Locate the cell with the specified text and output its (x, y) center coordinate. 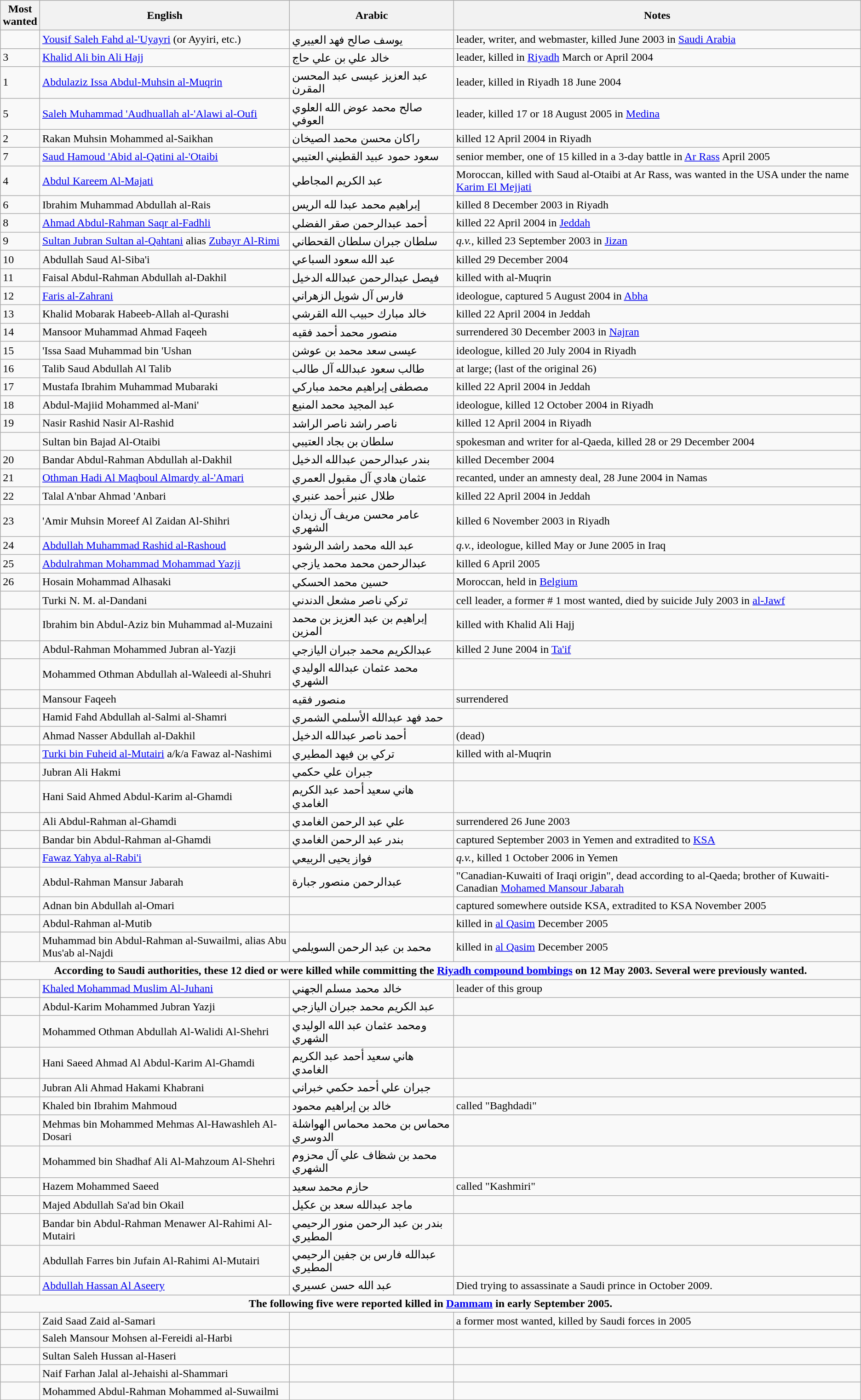
صالح محمد عوض الله العلوي العوفي (372, 114)
Sultan bin Bajad Al-Otaibi (165, 442)
Abdul-Majiid Mohammed al-Mani' (165, 405)
q.v., ideologue, killed May or June 2005 in Iraq (657, 546)
'Issa Saad Muhammad bin 'Ushan (165, 351)
surrendered 26 June 2003 (657, 822)
Mustafa Ibrahim Muhammad Mubaraki (165, 387)
سلطان جبران سلطان القحطاني (372, 241)
killed 29 December 2004 (657, 259)
q.v., killed 1 October 2006 in Yemen (657, 858)
Mehmas bin Mohammed Mehmas Al-Hawashleh Al-Dosari (165, 1130)
خالد بن إبراهيم محمود (372, 1106)
يوسف صالح فهد العييري (372, 40)
تركي ناصر مشعل الدندني (372, 600)
عبدالرحمن منصور جبارة (372, 881)
عبد المجيد محمد المنيع (372, 405)
Abdullah Hassan Al Aseery (165, 1285)
called "Kashmiri" (657, 1187)
22 (20, 496)
7 (20, 157)
15 (20, 351)
إبراهيم محمد عبدا لله الريس (372, 205)
ومحمد عثمان عبد الله الوليدي الشهري (372, 1031)
surrendered 30 December 2003 in Najran (657, 332)
Abdul-Rahman Mohammed Jubran al-Yazji (165, 650)
Abdul-Karim Mohammed Jubran Yazji (165, 1007)
Died trying to assassinate a Saudi prince in October 2009. (657, 1285)
سعود حمود عبيد القطيني العتيبي (372, 157)
Muhammad bin Abdul-Rahman al-Suwailmi, alias Abu Mus'ab al-Najdi (165, 947)
Ali Abdul-Rahman al-Ghamdi (165, 822)
Bandar bin Abdul-Rahman Menawer Al-Rahimi Al-Mutairi (165, 1229)
حمد فهد عبدالله الأسلمي الشمري (372, 717)
Mohammed bin Shadhaf Ali Al-Mahzoum Al-Shehri (165, 1162)
12 (20, 296)
Zaid Saad Zaid al-Samari (165, 1321)
عبد الكريم محمد جبران اليازجي (372, 1007)
18 (20, 405)
Mostwanted (20, 16)
Hani Saeed Ahmad Al Abdul-Karim Al-Ghamdi (165, 1063)
حسين محمد الحسكي (372, 582)
بندر عبدالرحمن عبدالله الدخيل (372, 460)
killed with Khalid Ali Hajj (657, 625)
killed December 2004 (657, 460)
عيسى سعد محمد بن عوشن (372, 351)
عبدالرحمن محمد محمد يازجي (372, 564)
Turki N. M. al-Dandani (165, 600)
leader, killed in Riyadh 18 June 2004 (657, 82)
ideologue, killed 20 July 2004 in Riyadh (657, 351)
خالد مبارك حبيب الله القرشي (372, 314)
ideologue, captured 5 August 2004 in Abha (657, 296)
سلطان بن بجاد العتيبي (372, 442)
killed 6 April 2005 (657, 564)
24 (20, 546)
عبد العزيز عيسى عبد المحسن المقرن (372, 82)
The following five were reported killed in Dammam in early September 2005. (430, 1303)
13 (20, 314)
"Canadian-Kuwaiti of Iraqi origin", dead according to al-Qaeda; brother of Kuwaiti-Canadian Mohamed Mansour Jabarah (657, 881)
فواز يحيى الربيعي (372, 858)
عبدالكريم محمد جبران اليازجي (372, 650)
خالد علي بن علي حاج (372, 58)
Sultan Saleh Hussan al-Haseri (165, 1356)
q.v., killed 23 September 2003 in Jizan (657, 241)
Abdulaziz Issa Abdul-Muhsin al-Muqrin (165, 82)
Talib Saud Abdullah Al Talib (165, 369)
1 (20, 82)
Khalid Ali bin Ali Hajj (165, 58)
عامر محسن مريف آل زيدان الشهري (372, 521)
leader of this group (657, 989)
25 (20, 564)
محمد عثمان عبدالله الوليدي الشهري (372, 674)
Turki bin Fuheid al-Mutairi a/k/a Fawaz al-Nashimi (165, 754)
Khaled bin Ibrahim Mahmoud (165, 1106)
أحمد ناصر عبدالله الدخيل (372, 736)
a former most wanted, killed by Saudi forces in 2005 (657, 1321)
Talal A'nbar Ahmad 'Anbari (165, 496)
Yousif Saleh Fahd al-'Uyayri (or Ayyiri, etc.) (165, 40)
3 (20, 58)
4 (20, 180)
Jubran Ali Hakmi (165, 772)
عبد الكريم المجاطي (372, 180)
Mansour Faqeeh (165, 699)
leader, writer, and webmaster, killed June 2003 in Saudi Arabia (657, 40)
علي عبد الرحمن الغامدي (372, 822)
14 (20, 332)
surrendered (657, 699)
killed 2 June 2004 in Ta'if (657, 650)
Ahmad Nasser Abdullah al-Dakhil (165, 736)
مصطفى إبراهيم محمد مباركي (372, 387)
محمد بن شظاف علي آل محزوم الشهري (372, 1162)
Fawaz Yahya al-Rabi'i (165, 858)
(dead) (657, 736)
عبد الله سعود السباعي (372, 259)
16 (20, 369)
Bandar Abdul-Rahman Abdullah al-Dakhil (165, 460)
10 (20, 259)
راكان محسن محمد الصيخان (372, 138)
spokesman and writer for al-Qaeda, killed 28 or 29 December 2004 (657, 442)
محماس بن محمد محماس الهواشلة الدوسري (372, 1130)
Hosain Mohammad Alhasaki (165, 582)
Mohammed Abdul-Rahman Mohammed al-Suwailmi (165, 1391)
captured somewhere outside KSA, extradited to KSA November 2005 (657, 905)
حازم محمد سعيد (372, 1187)
منصور محمد أحمد فقيه (372, 332)
بندر بن عبد الرحمن منور الرحيمي المطيري (372, 1229)
Nasir Rashid Nasir Al-Rashid (165, 423)
Saleh Mansour Mohsen al-Fereidi al-Harbi (165, 1338)
Abdullah Farres bin Jufain Al-Rahimi Al-Mutairi (165, 1261)
Saleh Muhammad 'Audhuallah al-'Alawi al-Oufi (165, 114)
9 (20, 241)
20 (20, 460)
Hani Said Ahmed Abdul-Karim al-Ghamdi (165, 797)
طلال عنبر أحمد عنبري (372, 496)
called "Baghdadi" (657, 1106)
killed 6 November 2003 in Riyadh (657, 521)
cell leader, a former # 1 most wanted, died by suicide July 2003 in al-Jawf (657, 600)
Saud Hamoud 'Abid al-Qatini al-'Otaibi (165, 157)
Ibrahim Muhammad Abdullah al-Rais (165, 205)
خالد محمد مسلم الجهني (372, 989)
English (165, 16)
ماجد عبدالله سعد بن عكيل (372, 1205)
تركي بن فيهد المطيري (372, 754)
Bandar bin Abdul-Rahman al-Ghamdi (165, 840)
Faris al-Zahrani (165, 296)
عبد الله حسن عسيري (372, 1285)
17 (20, 387)
recanted, under an amnesty deal, 28 June 2004 in Namas (657, 478)
Mohammed Othman Abdullah al-Waleedi al-Shuhri (165, 674)
عبد الله محمد راشد الرشود (372, 546)
عبدالله فارس بن جفين الرحيمي المطيري (372, 1261)
محمد بن عبد الرحمن السويلمي (372, 947)
Rakan Muhsin Mohammed al-Saikhan (165, 138)
إبراهيم بن عبد العزيز بن محمد المزين (372, 625)
Ibrahim bin Abdul-Aziz bin Muhammad al-Muzaini (165, 625)
19 (20, 423)
فيصل عبدالرحمن عبدالله الدخيل (372, 278)
Sultan Jubran Sultan al-Qahtani alias Zubayr Al-Rimi (165, 241)
Khaled Mohammad Muslim Al-Juhani (165, 989)
5 (20, 114)
at large; (last of the original 26) (657, 369)
2 (20, 138)
Naif Farhan Jalal al-Jehaishi al-Shammari (165, 1373)
أحمد عبدالرحمن صقر الفضلي (372, 223)
Majed Abdullah Sa'ad bin Okail (165, 1205)
جبران علي أحمد حكمي خبراني (372, 1088)
Abdulrahman Mohammad Mohammad Yazji (165, 564)
Mansoor Muhammad Ahmad Faqeeh (165, 332)
11 (20, 278)
Abdullah Saud Al-Siba'i (165, 259)
Faisal Abdul-Rahman Abdullah al-Dakhil (165, 278)
Abdullah Muhammad Rashid al-Rashoud (165, 546)
Abdul Kareem Al-Majati (165, 180)
Notes (657, 16)
Othman Hadi Al Maqboul Almardy al-'Amari (165, 478)
6 (20, 205)
leader, killed in Riyadh March or April 2004 (657, 58)
Hamid Fahd Abdullah al-Salmi al-Shamri (165, 717)
killed 8 December 2003 in Riyadh (657, 205)
21 (20, 478)
Hazem Mohammed Saeed (165, 1187)
Adnan bin Abdullah al-Omari (165, 905)
جبران علي حكمي (372, 772)
'Amir Muhsin Moreef Al Zaidan Al-Shihri (165, 521)
بندر عبد الرحمن الغامدي (372, 840)
captured September 2003 in Yemen and extradited to KSA (657, 840)
Ahmad Abdul-Rahman Saqr al-Fadhli (165, 223)
Abdul-Rahman Mansur Jabarah (165, 881)
منصور فقيه (372, 699)
26 (20, 582)
Khalid Mobarak Habeeb-Allah al-Qurashi (165, 314)
طالب سعود عبدالله آل طالب (372, 369)
Moroccan, held in Belgium (657, 582)
ideologue, killed 12 October 2004 in Riyadh (657, 405)
leader, killed 17 or 18 August 2005 in Medina (657, 114)
Abdul-Rahman al-Mutib (165, 923)
Moroccan, killed with Saud al-Otaibi at Ar Rass, was wanted in the USA under the name Karim El Mejjati (657, 180)
Jubran Ali Ahmad Hakami Khabrani (165, 1088)
senior member, one of 15 killed in a 3-day battle in Ar Rass April 2005 (657, 157)
فارس آل شويل الزهراني (372, 296)
ناصر راشد ناصر الراشد (372, 423)
23 (20, 521)
Mohammed Othman Abdullah Al-Walidi Al-Shehri (165, 1031)
عثمان هادي آل مقبول العمري (372, 478)
Arabic (372, 16)
8 (20, 223)
